Search for the cell housing the specified text and yield its (X, Y) center coordinate. 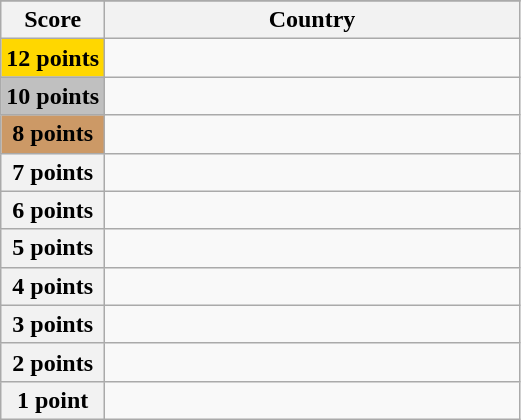
Score (53, 20)
2 points (53, 362)
8 points (53, 134)
1 point (53, 400)
7 points (53, 172)
3 points (53, 324)
10 points (53, 96)
4 points (53, 286)
12 points (53, 58)
5 points (53, 248)
Country (312, 20)
6 points (53, 210)
